Pinpoint the cell where the given text exists, returning its (X, Y) midpoint coordinate. 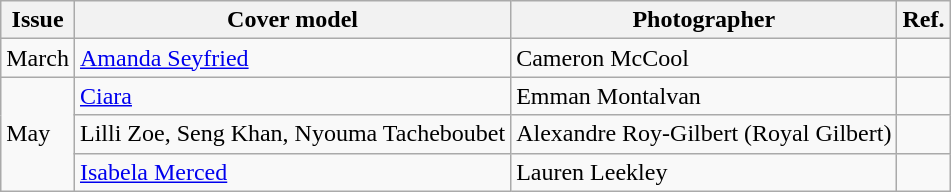
Amanda Seyfried (292, 58)
Isabela Merced (292, 172)
Lilli Zoe, Seng Khan, Nyouma Tacheboubet (292, 134)
Cover model (292, 20)
Photographer (704, 20)
March (38, 58)
Lauren Leekley (704, 172)
Alexandre Roy-Gilbert (Royal Gilbert) (704, 134)
May (38, 134)
Ref. (924, 20)
Issue (38, 20)
Emman Montalvan (704, 96)
Ciara (292, 96)
Cameron McCool (704, 58)
